For the text-containing cell, return its midpoint in (x, y) coordinate format. 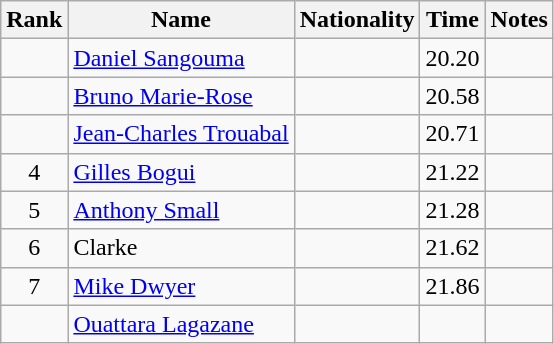
Rank (34, 20)
20.71 (452, 134)
6 (34, 248)
Gilles Bogui (181, 172)
Daniel Sangouma (181, 58)
20.58 (452, 96)
Nationality (357, 20)
21.22 (452, 172)
Clarke (181, 248)
Anthony Small (181, 210)
Jean-Charles Trouabal (181, 134)
Mike Dwyer (181, 286)
20.20 (452, 58)
21.28 (452, 210)
Time (452, 20)
Bruno Marie-Rose (181, 96)
Ouattara Lagazane (181, 324)
Notes (519, 20)
4 (34, 172)
7 (34, 286)
21.62 (452, 248)
Name (181, 20)
21.86 (452, 286)
5 (34, 210)
